Find where the given text appears and provide that cell's center as [x, y] coordinate. 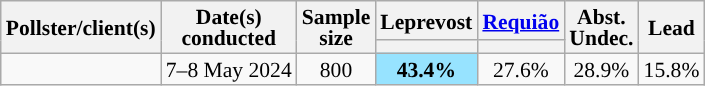
43.4% [426, 68]
Abst.Undec. [601, 27]
15.8% [672, 68]
Pollster/client(s) [81, 27]
7–8 May 2024 [229, 68]
Requião [520, 20]
Date(s)conducted [229, 27]
Leprevost [426, 20]
Lead [672, 27]
27.6% [520, 68]
28.9% [601, 68]
Samplesize [336, 27]
800 [336, 68]
